Search for the cell housing the specified text and yield its (x, y) center coordinate. 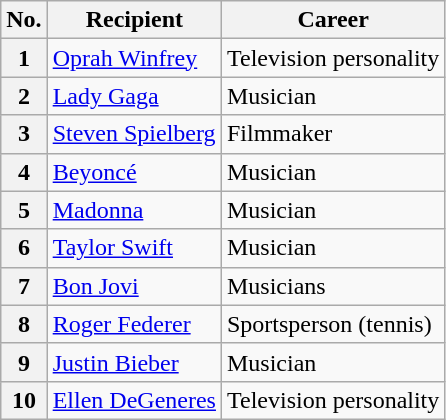
Sportsperson (tennis) (332, 324)
Filmmaker (332, 134)
1 (24, 58)
Musicians (332, 286)
3 (24, 134)
Steven Spielberg (134, 134)
Recipient (134, 20)
4 (24, 172)
Beyoncé (134, 172)
Oprah Winfrey (134, 58)
2 (24, 96)
Career (332, 20)
6 (24, 248)
Taylor Swift (134, 248)
7 (24, 286)
9 (24, 362)
Ellen DeGeneres (134, 400)
Bon Jovi (134, 286)
Roger Federer (134, 324)
10 (24, 400)
No. (24, 20)
5 (24, 210)
8 (24, 324)
Madonna (134, 210)
Justin Bieber (134, 362)
Lady Gaga (134, 96)
